Identify which cell holds the provided text, then report its [x, y] central coordinate. 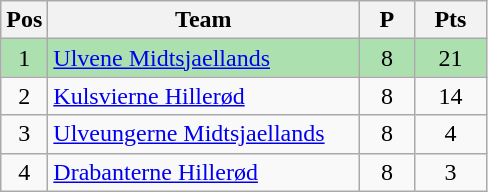
P [387, 20]
14 [450, 96]
Pts [450, 20]
Ulvene Midtsjaellands [204, 58]
Pos [24, 20]
2 [24, 96]
Ulveungerne Midtsjaellands [204, 134]
Team [204, 20]
1 [24, 58]
Kulsvierne Hillerød [204, 96]
21 [450, 58]
Drabanterne Hillerød [204, 172]
